Detect which cell encompasses the target text, then output its (X, Y) center coordinate. 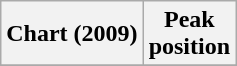
Peakposition (189, 34)
Chart (2009) (72, 34)
